Find where the given text appears and provide that cell's center as (x, y) coordinate. 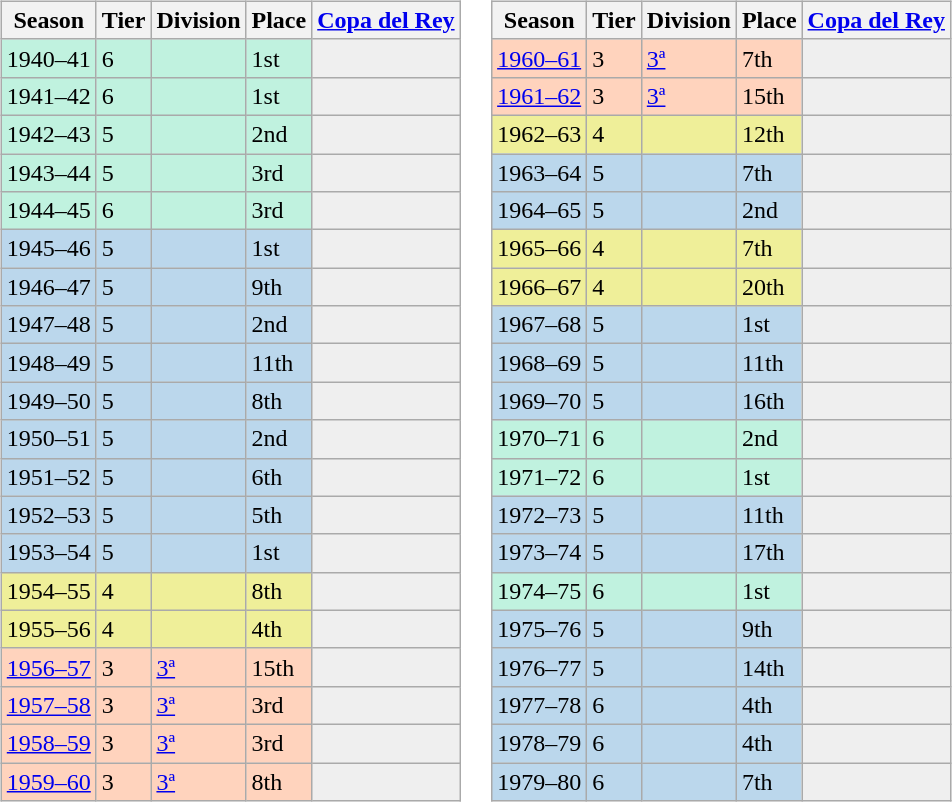
1947–48 (48, 325)
1964–65 (540, 211)
20th (769, 287)
1972–73 (540, 515)
1953–54 (48, 553)
14th (769, 667)
1970–71 (540, 439)
1942–43 (48, 134)
1957–58 (48, 705)
12th (769, 134)
1967–68 (540, 325)
1968–69 (540, 363)
1945–46 (48, 249)
1962–63 (540, 134)
1977–78 (540, 705)
1976–77 (540, 667)
5th (279, 515)
1943–44 (48, 173)
17th (769, 553)
1941–42 (48, 96)
1959–60 (48, 781)
1956–57 (48, 667)
6th (279, 477)
1960–61 (540, 58)
1954–55 (48, 591)
16th (769, 401)
1963–64 (540, 173)
1951–52 (48, 477)
1950–51 (48, 439)
1944–45 (48, 211)
1958–59 (48, 743)
1948–49 (48, 363)
1955–56 (48, 629)
1940–41 (48, 58)
1978–79 (540, 743)
1969–70 (540, 401)
1971–72 (540, 477)
1979–80 (540, 781)
1974–75 (540, 591)
1975–76 (540, 629)
1965–66 (540, 249)
1973–74 (540, 553)
1946–47 (48, 287)
1949–50 (48, 401)
1966–67 (540, 287)
1961–62 (540, 96)
1952–53 (48, 515)
